Return [X, Y] of the center of cell containing provided text 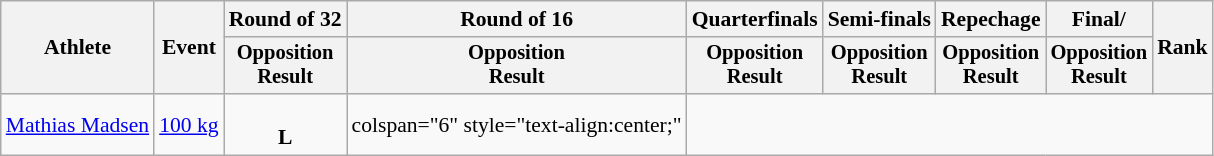
Quarterfinals [755, 19]
Event [188, 48]
Mathias Madsen [78, 124]
Round of 32 [286, 19]
L [286, 124]
Repechage [991, 19]
100 kg [188, 124]
Final/ [1100, 19]
Athlete [78, 48]
colspan="6" style="text-align:center;" [517, 124]
Rank [1182, 48]
Semi-finals [880, 19]
Round of 16 [517, 19]
